Search for the cell housing the specified text and yield its (X, Y) center coordinate. 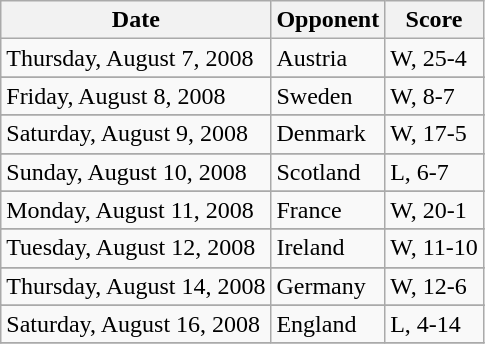
Thursday, August 7, 2008 (136, 58)
W, 12-6 (434, 286)
W, 11-10 (434, 248)
L, 6-7 (434, 172)
W, 25-4 (434, 58)
Sunday, August 10, 2008 (136, 172)
Denmark (328, 134)
L, 4-14 (434, 324)
Germany (328, 286)
Austria (328, 58)
W, 17-5 (434, 134)
Monday, August 11, 2008 (136, 210)
Ireland (328, 248)
Scotland (328, 172)
Friday, August 8, 2008 (136, 96)
W, 8-7 (434, 96)
Saturday, August 9, 2008 (136, 134)
Score (434, 20)
France (328, 210)
England (328, 324)
W, 20-1 (434, 210)
Sweden (328, 96)
Saturday, August 16, 2008 (136, 324)
Date (136, 20)
Tuesday, August 12, 2008 (136, 248)
Thursday, August 14, 2008 (136, 286)
Opponent (328, 20)
